Output the (X, Y) coordinate of the center of the cell containing the given text.  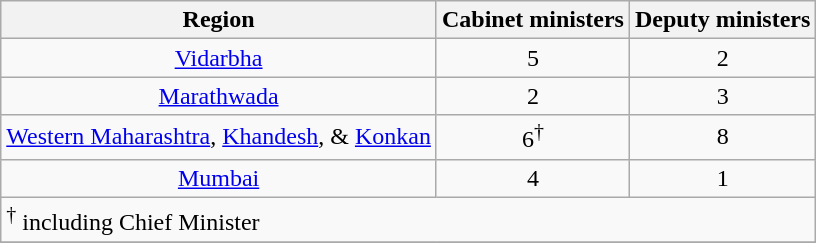
1 (722, 178)
3 (722, 96)
Western Maharashtra, Khandesh, & Konkan (219, 138)
† including Chief Minister (408, 220)
Region (219, 20)
Cabinet ministers (532, 20)
Deputy ministers (722, 20)
Mumbai (219, 178)
Vidarbha (219, 58)
8 (722, 138)
6† (532, 138)
Marathwada (219, 96)
4 (532, 178)
5 (532, 58)
